Extract the [X, Y] coordinate from the center of the cell holding the provided text.  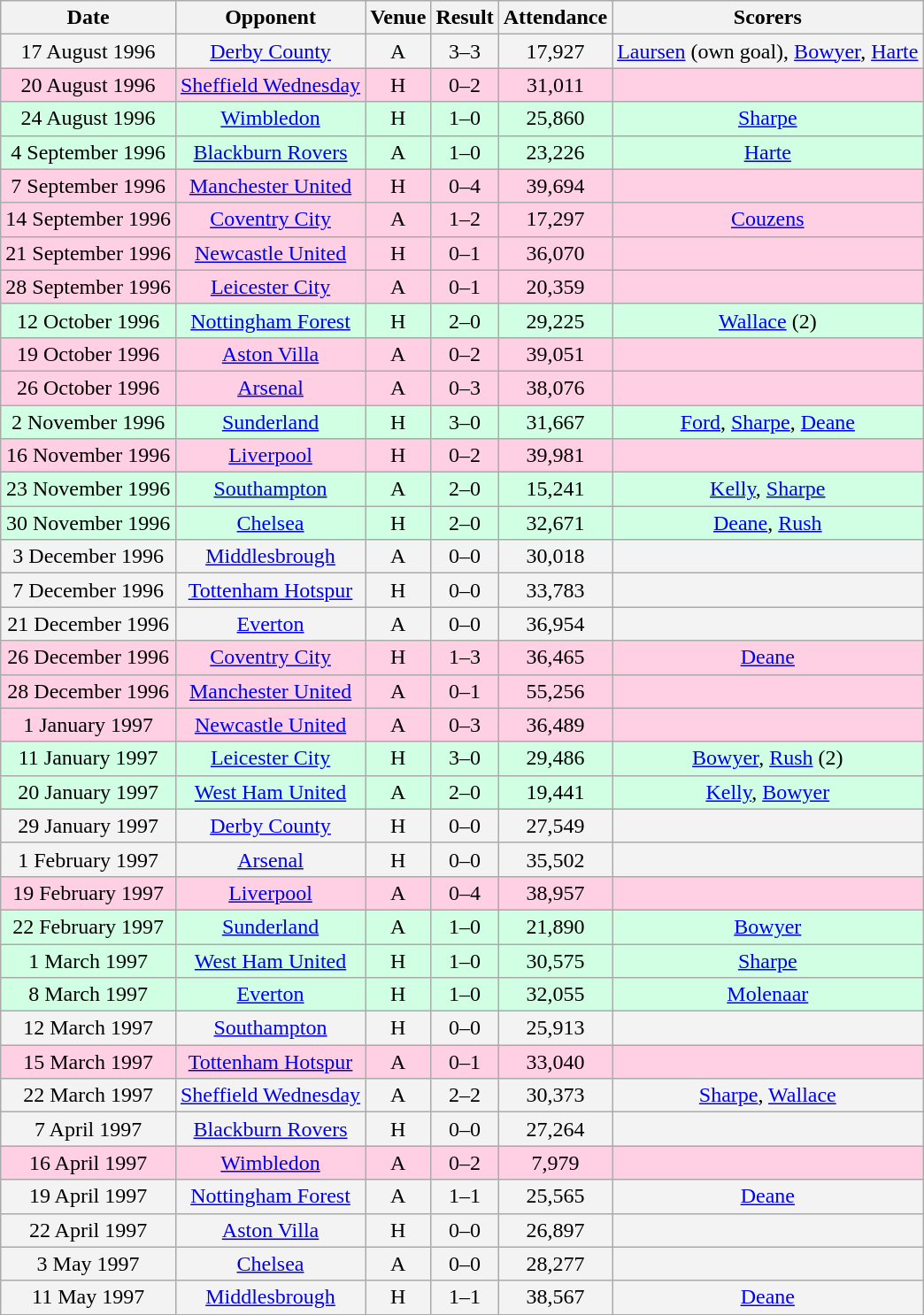
16 November 1996 [89, 456]
1–3 [465, 657]
38,957 [555, 893]
20 January 1997 [89, 792]
Venue [398, 18]
36,070 [555, 253]
15 March 1997 [89, 1062]
23,226 [555, 152]
11 May 1997 [89, 1297]
31,011 [555, 85]
Bowyer, Rush (2) [768, 758]
Kelly, Bowyer [768, 792]
20,359 [555, 287]
16 April 1997 [89, 1163]
22 February 1997 [89, 927]
30,018 [555, 557]
25,913 [555, 1028]
30,373 [555, 1096]
Molenaar [768, 995]
20 August 1996 [89, 85]
39,694 [555, 186]
17 August 1996 [89, 51]
1 February 1997 [89, 859]
3 December 1996 [89, 557]
25,860 [555, 119]
39,051 [555, 354]
2 November 1996 [89, 422]
1–2 [465, 219]
39,981 [555, 456]
7,979 [555, 1163]
26 December 1996 [89, 657]
38,076 [555, 388]
36,465 [555, 657]
7 April 1997 [89, 1129]
17,297 [555, 219]
Deane, Rush [768, 523]
36,489 [555, 725]
33,783 [555, 590]
12 October 1996 [89, 320]
1 January 1997 [89, 725]
31,667 [555, 422]
26,897 [555, 1230]
Sharpe, Wallace [768, 1096]
14 September 1996 [89, 219]
23 November 1996 [89, 489]
Ford, Sharpe, Deane [768, 422]
35,502 [555, 859]
17,927 [555, 51]
12 March 1997 [89, 1028]
11 January 1997 [89, 758]
29 January 1997 [89, 826]
Result [465, 18]
27,549 [555, 826]
36,954 [555, 624]
32,671 [555, 523]
28 September 1996 [89, 287]
21 September 1996 [89, 253]
21,890 [555, 927]
24 August 1996 [89, 119]
Laursen (own goal), Bowyer, Harte [768, 51]
Date [89, 18]
28,277 [555, 1264]
30,575 [555, 960]
26 October 1996 [89, 388]
4 September 1996 [89, 152]
33,040 [555, 1062]
19 February 1997 [89, 893]
Wallace (2) [768, 320]
19 October 1996 [89, 354]
22 April 1997 [89, 1230]
7 September 1996 [89, 186]
Scorers [768, 18]
22 March 1997 [89, 1096]
19 April 1997 [89, 1196]
29,225 [555, 320]
55,256 [555, 691]
27,264 [555, 1129]
8 March 1997 [89, 995]
15,241 [555, 489]
Attendance [555, 18]
25,565 [555, 1196]
3–3 [465, 51]
2–2 [465, 1096]
Bowyer [768, 927]
Couzens [768, 219]
Harte [768, 152]
Kelly, Sharpe [768, 489]
38,567 [555, 1297]
Opponent [270, 18]
29,486 [555, 758]
21 December 1996 [89, 624]
1 March 1997 [89, 960]
19,441 [555, 792]
30 November 1996 [89, 523]
32,055 [555, 995]
3 May 1997 [89, 1264]
7 December 1996 [89, 590]
28 December 1996 [89, 691]
